Pinpoint the cell where the given text exists, returning its [X, Y] midpoint coordinate. 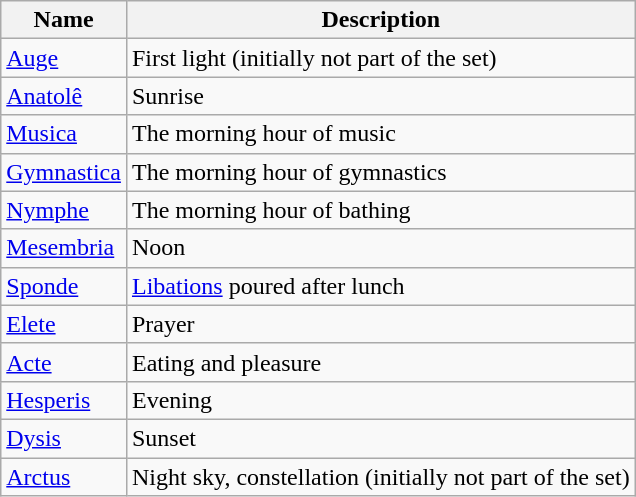
Gymnastica [64, 172]
Description [380, 20]
Sunrise [380, 96]
The morning hour of music [380, 134]
Sunset [380, 438]
Hesperis [64, 400]
The morning hour of bathing [380, 210]
Prayer [380, 324]
Arctus [64, 477]
Dysis [64, 438]
Evening [380, 400]
Auge [64, 58]
Acte [64, 362]
First light (initially not part of the set) [380, 58]
Noon [380, 248]
The morning hour of gymnastics [380, 172]
Night sky, constellation (initially not part of the set) [380, 477]
Nymphe [64, 210]
Name [64, 20]
Eating and pleasure [380, 362]
Mesembria [64, 248]
Elete [64, 324]
Musica [64, 134]
Anatolê [64, 96]
Sponde [64, 286]
Libations poured after lunch [380, 286]
